Find where the given text appears and provide that cell's center as (x, y) coordinate. 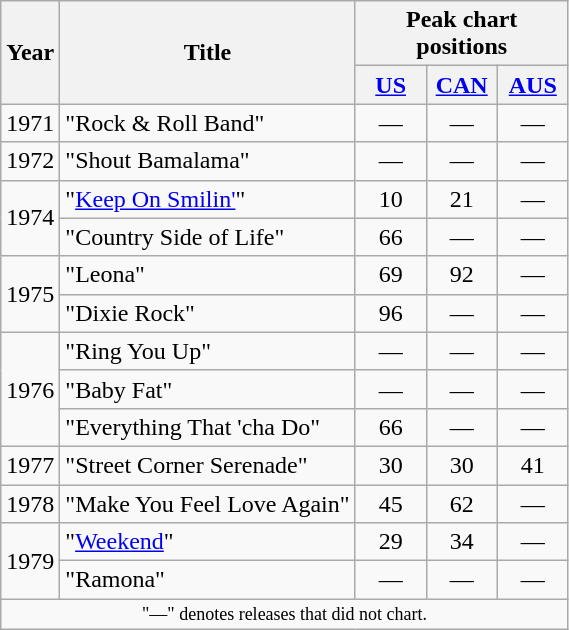
1971 (30, 123)
21 (462, 199)
45 (390, 503)
1972 (30, 161)
92 (462, 275)
"Shout Bamalama" (208, 161)
1974 (30, 218)
"Country Side of Life" (208, 237)
10 (390, 199)
1976 (30, 389)
"Keep On Smilin'" (208, 199)
"Leona" (208, 275)
"Baby Fat" (208, 389)
1979 (30, 561)
Year (30, 52)
1975 (30, 294)
"Weekend" (208, 542)
1978 (30, 503)
29 (390, 542)
69 (390, 275)
AUS (532, 85)
"—" denotes releases that did not chart. (285, 614)
"Make You Feel Love Again" (208, 503)
41 (532, 465)
US (390, 85)
"Ramona" (208, 580)
34 (462, 542)
"Everything That 'cha Do" (208, 427)
96 (390, 313)
Title (208, 52)
1977 (30, 465)
"Dixie Rock" (208, 313)
"Ring You Up" (208, 351)
CAN (462, 85)
"Street Corner Serenade" (208, 465)
Peak chart positions (462, 34)
"Rock & Roll Band" (208, 123)
62 (462, 503)
